Identify which cell holds the provided text, then report its [X, Y] central coordinate. 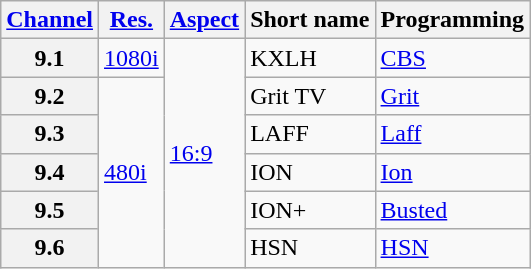
9.3 [50, 134]
ION [310, 172]
Programming [452, 20]
ION+ [310, 210]
9.6 [50, 248]
KXLH [310, 58]
Channel [50, 20]
16:9 [204, 153]
1080i [132, 58]
LAFF [310, 134]
CBS [452, 58]
Res. [132, 20]
480i [132, 172]
Laff [452, 134]
Grit [452, 96]
9.1 [50, 58]
Aspect [204, 20]
9.4 [50, 172]
9.2 [50, 96]
9.5 [50, 210]
Busted [452, 210]
Grit TV [310, 96]
Ion [452, 172]
Short name [310, 20]
